Return the (x, y) coordinate for the center point of the cell that contains the specified text.  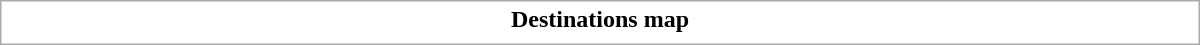
Destinations map (600, 19)
